Find where the given text appears and provide that cell's center as (x, y) coordinate. 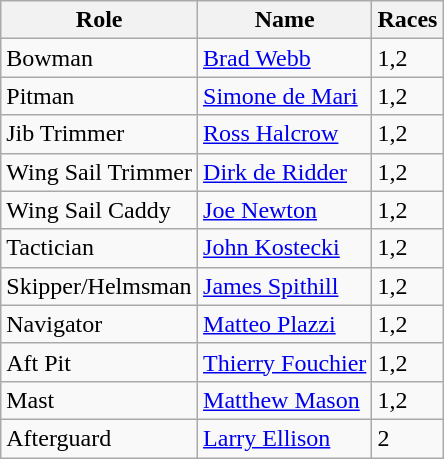
Afterguard (100, 438)
Skipper/Helmsman (100, 286)
Jib Trimmer (100, 134)
Tactician (100, 248)
Simone de Mari (285, 96)
Role (100, 20)
Aft Pit (100, 362)
Wing Sail Trimmer (100, 172)
Name (285, 20)
2 (408, 438)
Navigator (100, 324)
Matteo Plazzi (285, 324)
Mast (100, 400)
Matthew Mason (285, 400)
Ross Halcrow (285, 134)
James Spithill (285, 286)
Races (408, 20)
John Kostecki (285, 248)
Joe Newton (285, 210)
Brad Webb (285, 58)
Wing Sail Caddy (100, 210)
Thierry Fouchier (285, 362)
Larry Ellison (285, 438)
Bowman (100, 58)
Pitman (100, 96)
Dirk de Ridder (285, 172)
